Capture the cell that displays the provided text and extract its (X, Y) central coordinate. 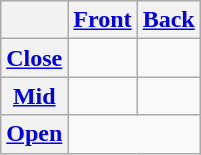
Mid (34, 96)
Open (34, 134)
Close (34, 58)
Back (168, 20)
Front (102, 20)
